Identify which cell holds the provided text, then report its (X, Y) central coordinate. 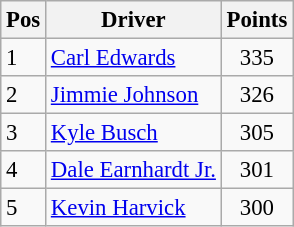
Kyle Busch (134, 133)
Jimmie Johnson (134, 95)
301 (256, 170)
1 (24, 58)
3 (24, 133)
Pos (24, 20)
2 (24, 95)
Carl Edwards (134, 58)
335 (256, 58)
Points (256, 20)
Driver (134, 20)
5 (24, 208)
326 (256, 95)
300 (256, 208)
305 (256, 133)
4 (24, 170)
Kevin Harvick (134, 208)
Dale Earnhardt Jr. (134, 170)
